Locate the cell with the specified text and output its [x, y] center coordinate. 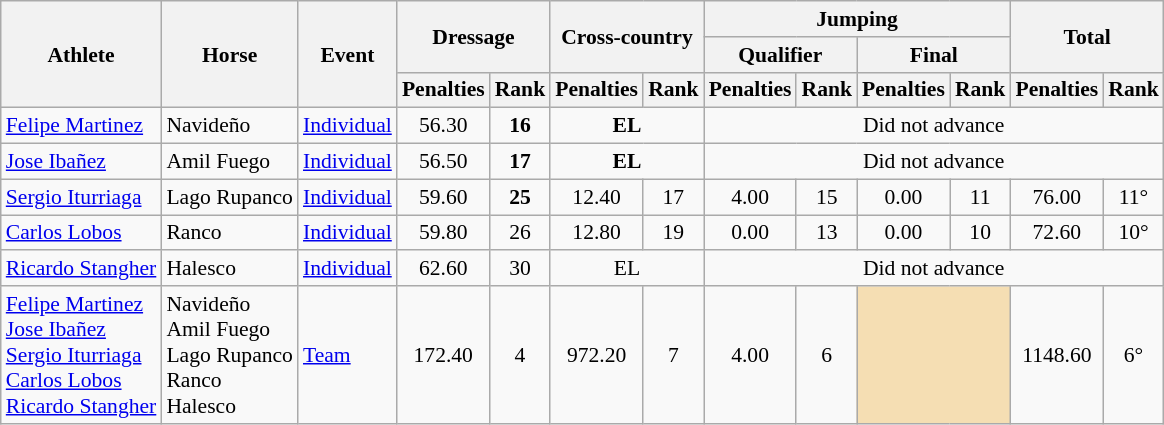
76.00 [1056, 197]
6 [826, 355]
11° [1134, 197]
12.40 [596, 197]
10 [980, 233]
Athlete [82, 54]
Horse [230, 54]
26 [520, 233]
Jumping [858, 19]
NavideñoAmil FuegoLago RupancoRancoHalesco [230, 355]
172.40 [444, 355]
59.80 [444, 233]
Carlos Lobos [82, 233]
Sergio Iturriaga [82, 197]
Amil Fuego [230, 162]
Final [934, 55]
Total [1086, 36]
56.50 [444, 162]
Team [348, 355]
15 [826, 197]
Felipe MartinezJose IbañezSergio IturriagaCarlos LobosRicardo Stangher [82, 355]
12.80 [596, 233]
Event [348, 54]
Cross-country [626, 36]
Halesco [230, 269]
19 [674, 233]
1148.60 [1056, 355]
Navideño [230, 126]
Lago Rupanco [230, 197]
7 [674, 355]
16 [520, 126]
4 [520, 355]
59.60 [444, 197]
972.20 [596, 355]
56.30 [444, 126]
10° [1134, 233]
Qualifier [780, 55]
Jose Ibañez [82, 162]
72.60 [1056, 233]
Ricardo Stangher [82, 269]
Dressage [474, 36]
6° [1134, 355]
Ranco [230, 233]
30 [520, 269]
Felipe Martinez [82, 126]
13 [826, 233]
25 [520, 197]
11 [980, 197]
62.60 [444, 269]
